Provide the [X, Y] coordinate of the cell's center where the given text is located.  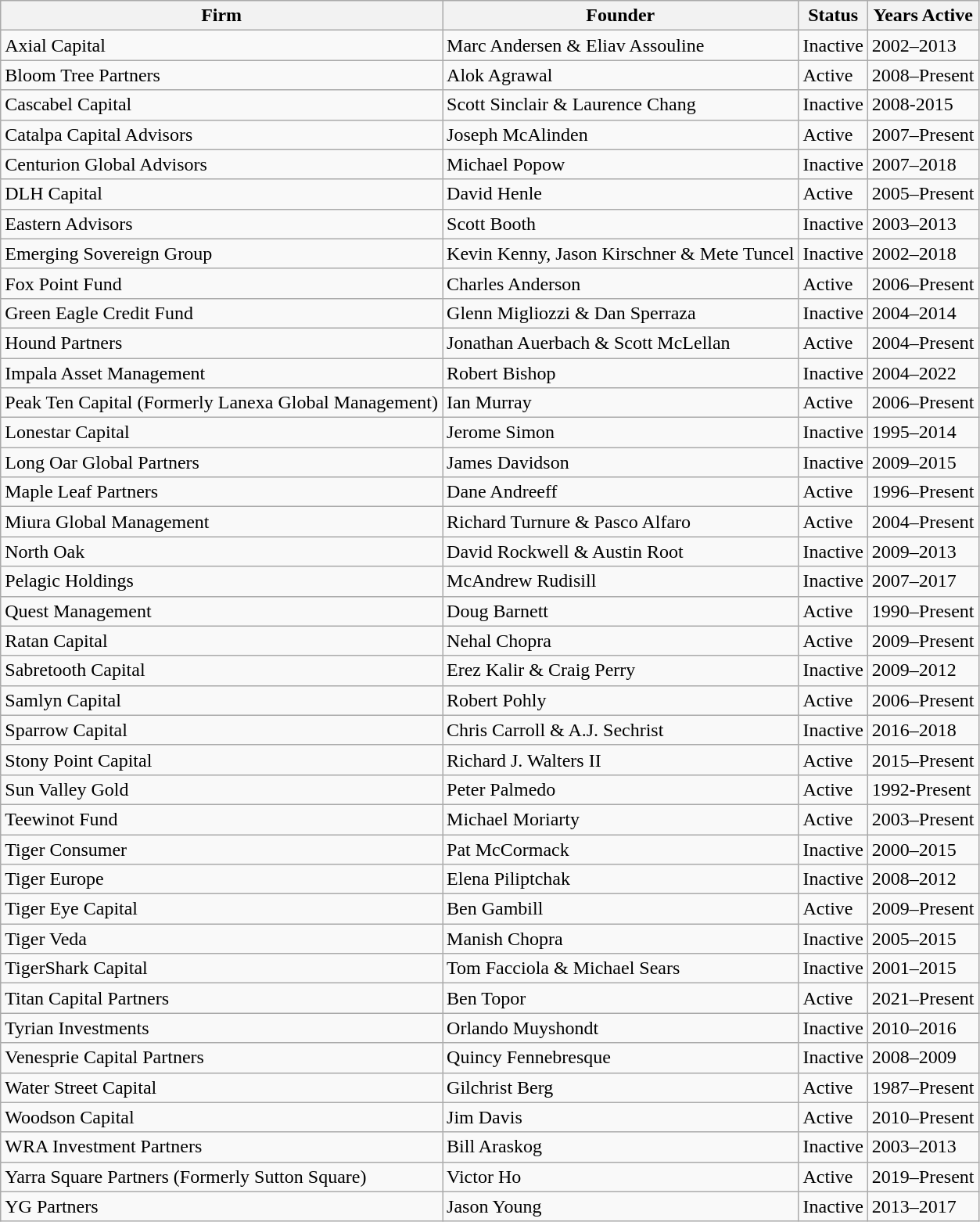
Scott Sinclair & Laurence Chang [621, 105]
Doug Barnett [621, 611]
Miura Global Management [222, 522]
2015–Present [923, 760]
Catalpa Capital Advisors [222, 135]
Victor Ho [621, 1177]
WRA Investment Partners [222, 1147]
Michael Moriarty [621, 819]
Bill Araskog [621, 1147]
2009–2013 [923, 552]
DLH Capital [222, 194]
YG Partners [222, 1206]
Hound Partners [222, 343]
Kevin Kenny, Jason Kirschner & Mete Tuncel [621, 253]
Status [833, 16]
Bloom Tree Partners [222, 75]
1987–Present [923, 1087]
1990–Present [923, 611]
David Rockwell & Austin Root [621, 552]
2007–2018 [923, 164]
Tiger Eye Capital [222, 909]
2010–2016 [923, 1028]
Woodson Capital [222, 1117]
Fox Point Fund [222, 283]
McAndrew Rudisill [621, 581]
Peter Palmedo [621, 789]
Sparrow Capital [222, 730]
2001–2015 [923, 969]
2008–2012 [923, 879]
Long Oar Global Partners [222, 462]
Sun Valley Gold [222, 789]
2007–2017 [923, 581]
2019–Present [923, 1177]
Jonathan Auerbach & Scott McLellan [621, 343]
Glenn Migliozzi & Dan Sperraza [621, 313]
Jim Davis [621, 1117]
Firm [222, 16]
Ben Gambill [621, 909]
James Davidson [621, 462]
Tyrian Investments [222, 1028]
Scott Booth [621, 224]
2016–2018 [923, 730]
Sabretooth Capital [222, 670]
2008-2015 [923, 105]
Ben Topor [621, 998]
North Oak [222, 552]
Quincy Fennebresque [621, 1058]
Quest Management [222, 611]
Richard J. Walters II [621, 760]
Stony Point Capital [222, 760]
Emerging Sovereign Group [222, 253]
Charles Anderson [621, 283]
Titan Capital Partners [222, 998]
2004–2014 [923, 313]
Peak Ten Capital (Formerly Lanexa Global Management) [222, 403]
Water Street Capital [222, 1087]
Samlyn Capital [222, 700]
Centurion Global Advisors [222, 164]
Axial Capital [222, 45]
TigerShark Capital [222, 969]
Robert Pohly [621, 700]
Founder [621, 16]
Venesprie Capital Partners [222, 1058]
1995–2014 [923, 433]
2007–Present [923, 135]
Nehal Chopra [621, 641]
Cascabel Capital [222, 105]
David Henle [621, 194]
1992-Present [923, 789]
2008–2009 [923, 1058]
Lonestar Capital [222, 433]
Orlando Muyshondt [621, 1028]
1996–Present [923, 492]
Robert Bishop [621, 373]
Impala Asset Management [222, 373]
2005–Present [923, 194]
Teewinot Fund [222, 819]
Manish Chopra [621, 939]
Ratan Capital [222, 641]
Maple Leaf Partners [222, 492]
2013–2017 [923, 1206]
Elena Piliptchak [621, 879]
2003–Present [923, 819]
Tiger Consumer [222, 849]
Tiger Europe [222, 879]
Gilchrist Berg [621, 1087]
Ian Murray [621, 403]
Pat McCormack [621, 849]
Jerome Simon [621, 433]
Alok Agrawal [621, 75]
Tiger Veda [222, 939]
2002–2013 [923, 45]
2004–2022 [923, 373]
Erez Kalir & Craig Perry [621, 670]
Michael Popow [621, 164]
Pelagic Holdings [222, 581]
Green Eagle Credit Fund [222, 313]
Yarra Square Partners (Formerly Sutton Square) [222, 1177]
Eastern Advisors [222, 224]
Years Active [923, 16]
Tom Facciola & Michael Sears [621, 969]
Richard Turnure & Pasco Alfaro [621, 522]
Marc Andersen & Eliav Assouline [621, 45]
2010–Present [923, 1117]
2005–2015 [923, 939]
2002–2018 [923, 253]
2000–2015 [923, 849]
2008–Present [923, 75]
Joseph McAlinden [621, 135]
2021–Present [923, 998]
Jason Young [621, 1206]
2009–2015 [923, 462]
Dane Andreeff [621, 492]
Chris Carroll & A.J. Sechrist [621, 730]
2009–2012 [923, 670]
